Output the [X, Y] coordinate of the center of the cell containing the given text.  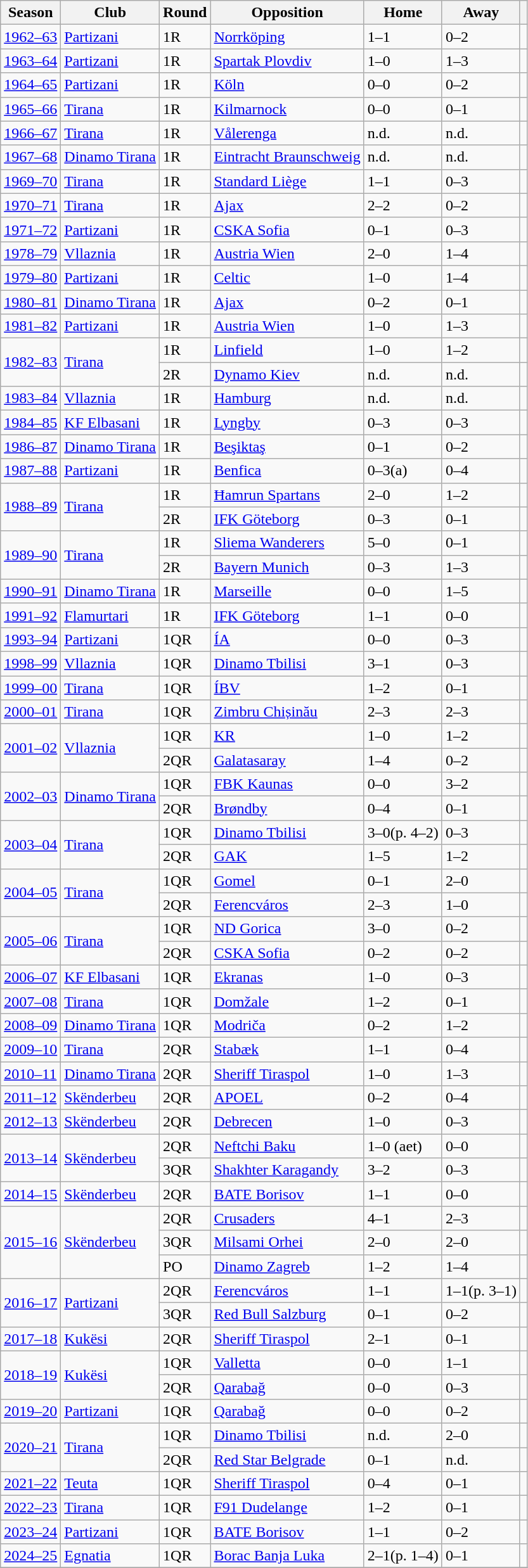
Shakhter Karagandy [287, 1170]
1966–67 [30, 133]
1983–84 [30, 398]
Eintracht Braunschweig [287, 157]
Ekranas [287, 977]
1967–68 [30, 157]
F91 Dudelange [287, 1508]
2–2 [403, 205]
2011–12 [30, 1098]
Borac Banja Luka [287, 1556]
APOEL [287, 1098]
2016–17 [30, 1303]
Vålerenga [287, 133]
1988–89 [30, 507]
2009–10 [30, 1049]
Debrecen [287, 1122]
2–1(p. 1–4) [403, 1556]
Red Bull Salzburg [287, 1315]
1–0 (aet) [403, 1146]
1970–71 [30, 205]
Club [110, 13]
2015–16 [30, 1242]
2010–11 [30, 1074]
3–0(p. 4–2) [403, 832]
Away [480, 13]
Milsami Orhei [287, 1242]
Köln [287, 85]
2003–04 [30, 845]
1984–85 [30, 423]
1980–81 [30, 302]
Stabæk [287, 1049]
Norrköping [287, 37]
1987–88 [30, 471]
Dinamo Zagreb [287, 1266]
Neftchi Baku [287, 1146]
2014–15 [30, 1194]
1991–92 [30, 615]
2002–03 [30, 796]
2005–06 [30, 941]
Home [403, 13]
1979–80 [30, 277]
2023–24 [30, 1532]
Red Star Belgrade [287, 1459]
4–1 [403, 1218]
2007–08 [30, 1001]
Ħamrun Spartans [287, 495]
Valletta [287, 1363]
Kilmarnock [287, 109]
0–3(a) [403, 471]
3–1 [403, 663]
1981–82 [30, 326]
2000–01 [30, 712]
5–0 [403, 543]
1998–99 [30, 663]
ND Gorica [287, 929]
2–1 [403, 1339]
KR [287, 736]
Round [185, 13]
1989–90 [30, 555]
ÍBV [287, 687]
Hamburg [287, 398]
2008–09 [30, 1025]
3–0 [403, 929]
Sliema Wanderers [287, 543]
1962–63 [30, 37]
1965–66 [30, 109]
Linfield [287, 350]
Domžale [287, 1001]
Opposition [287, 13]
1969–70 [30, 181]
1990–91 [30, 591]
Benfica [287, 471]
2020–21 [30, 1447]
Season [30, 13]
Modriča [287, 1025]
Standard Liège [287, 181]
2001–02 [30, 748]
ÍA [287, 639]
2013–14 [30, 1158]
2024–25 [30, 1556]
2021–22 [30, 1484]
2022–23 [30, 1508]
1986–87 [30, 447]
2019–20 [30, 1411]
Teuta [110, 1484]
Beşiktaş [287, 447]
1964–65 [30, 85]
Marseille [287, 591]
PO [185, 1266]
Spartak Plovdiv [287, 61]
1971–72 [30, 229]
Brøndby [287, 808]
1978–79 [30, 253]
1999–00 [30, 687]
Flamurtari [110, 615]
1963–64 [30, 61]
Bayern Munich [287, 567]
Galatasaray [287, 760]
Zimbru Chișinău [287, 712]
Celtic [287, 277]
2017–18 [30, 1339]
1993–94 [30, 639]
FBK Kaunas [287, 784]
2012–13 [30, 1122]
2004–05 [30, 893]
Lyngby [287, 423]
1982–83 [30, 362]
Crusaders [287, 1218]
2006–07 [30, 977]
Egnatia [110, 1556]
1–1(p. 3–1) [480, 1291]
2018–19 [30, 1375]
Dynamo Kiev [287, 374]
Gomel [287, 881]
GAK [287, 857]
